Identify which cell holds the provided text, then report its (x, y) central coordinate. 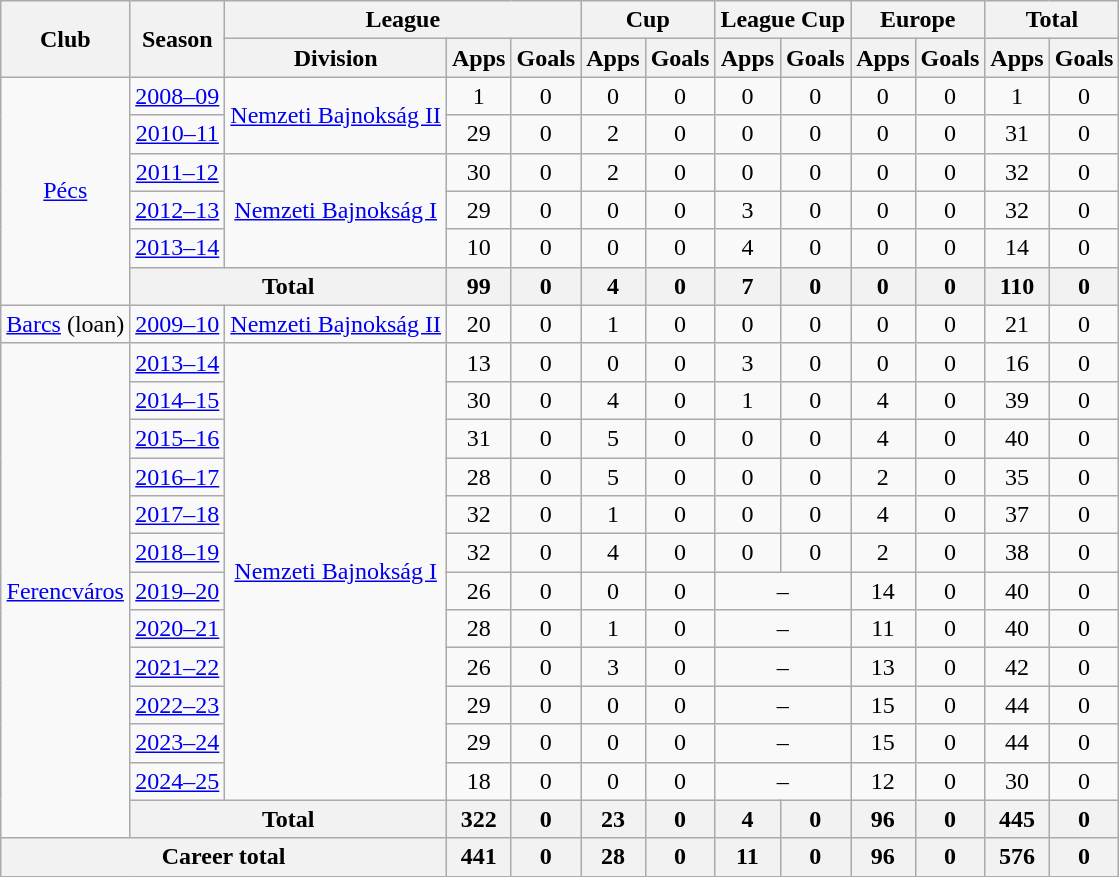
2017–18 (178, 515)
2019–20 (178, 591)
Pécs (66, 191)
2018–19 (178, 553)
2016–17 (178, 477)
37 (1017, 515)
2023–24 (178, 743)
Division (336, 58)
Ferencváros (66, 590)
Career total (224, 857)
2014–15 (178, 400)
2009–10 (178, 324)
Season (178, 39)
7 (748, 286)
Barcs (loan) (66, 324)
2015–16 (178, 438)
445 (1017, 819)
2024–25 (178, 781)
110 (1017, 286)
16 (1017, 362)
League Cup (783, 20)
League (403, 20)
576 (1017, 857)
35 (1017, 477)
2011–12 (178, 172)
2012–13 (178, 210)
12 (883, 781)
39 (1017, 400)
42 (1017, 667)
10 (479, 248)
20 (479, 324)
322 (479, 819)
Cup (648, 20)
23 (613, 819)
99 (479, 286)
18 (479, 781)
38 (1017, 553)
Club (66, 39)
2021–22 (178, 667)
2010–11 (178, 134)
21 (1017, 324)
2008–09 (178, 96)
2020–21 (178, 629)
2022–23 (178, 705)
441 (479, 857)
Europe (918, 20)
